Search for the cell housing the specified text and yield its [X, Y] center coordinate. 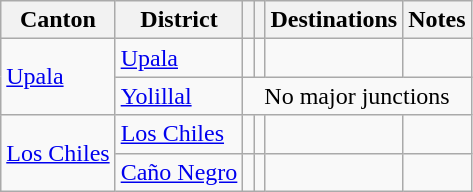
Canton [58, 20]
Yolillal [179, 96]
Destinations [334, 20]
District [179, 20]
Caño Negro [179, 172]
No major junctions [357, 96]
Notes [437, 20]
